Identify which cell holds the provided text, then report its (X, Y) central coordinate. 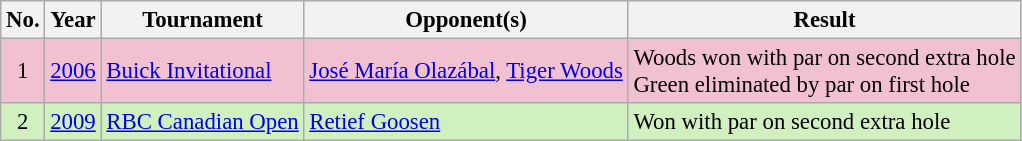
Opponent(s) (466, 20)
1 (23, 72)
2006 (73, 72)
José María Olazábal, Tiger Woods (466, 72)
Result (824, 20)
Buick Invitational (202, 72)
Woods won with par on second extra holeGreen eliminated by par on first hole (824, 72)
RBC Canadian Open (202, 122)
2009 (73, 122)
Retief Goosen (466, 122)
No. (23, 20)
Tournament (202, 20)
Won with par on second extra hole (824, 122)
Year (73, 20)
2 (23, 122)
